Pinpoint the cell where the given text exists, returning its (X, Y) midpoint coordinate. 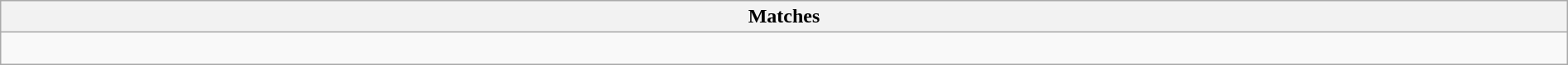
Matches (784, 17)
